Return [x, y] of the center of cell containing provided text 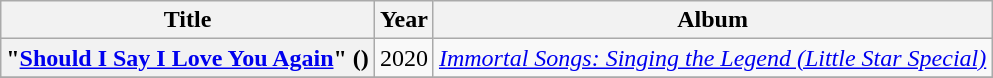
Year [404, 20]
Album [712, 20]
Title [188, 20]
2020 [404, 58]
"Should I Say I Love You Again" () [188, 58]
Immortal Songs: Singing the Legend (Little Star Special) [712, 58]
